Return (x, y) of the center of cell containing provided text 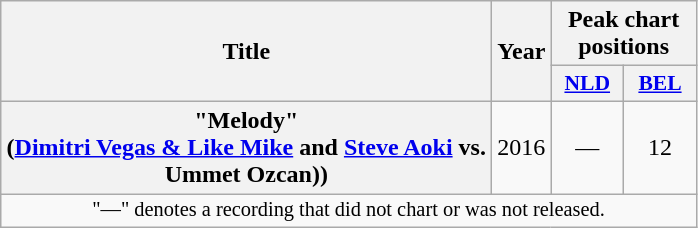
Year (522, 52)
BEL (660, 84)
Peak chart positions (624, 34)
"Melody"(Dimitri Vegas & Like Mike and Steve Aoki vs. Ummet Ozcan)) (246, 147)
Title (246, 52)
— (588, 147)
NLD (588, 84)
"—" denotes a recording that did not chart or was not released. (349, 211)
12 (660, 147)
2016 (522, 147)
